Determine the [X, Y] coordinate at the center of the cell enclosing the given text.  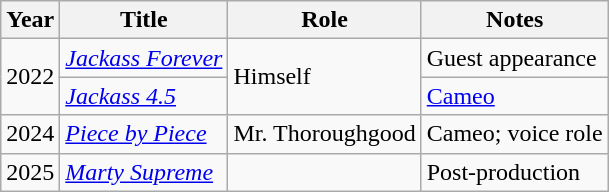
Mr. Thoroughgood [324, 134]
Role [324, 20]
Marty Supreme [144, 172]
2022 [30, 77]
2025 [30, 172]
Cameo [514, 96]
Guest appearance [514, 58]
Piece by Piece [144, 134]
Cameo; voice role [514, 134]
Notes [514, 20]
Post-production [514, 172]
Year [30, 20]
Jackass Forever [144, 58]
Jackass 4.5 [144, 96]
2024 [30, 134]
Himself [324, 77]
Title [144, 20]
